Find where the given text appears and provide that cell's center as [x, y] coordinate. 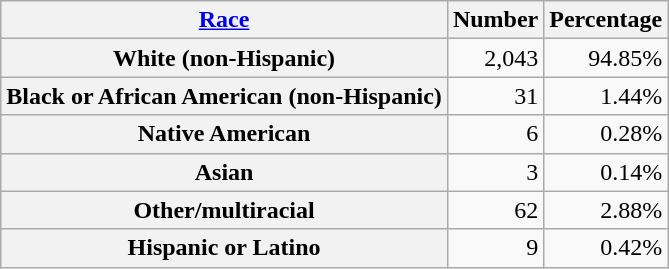
Race [224, 20]
Percentage [606, 20]
Black or African American (non-Hispanic) [224, 96]
0.28% [606, 134]
Number [495, 20]
6 [495, 134]
2,043 [495, 58]
Hispanic or Latino [224, 248]
0.14% [606, 172]
2.88% [606, 210]
94.85% [606, 58]
Asian [224, 172]
White (non-Hispanic) [224, 58]
62 [495, 210]
31 [495, 96]
0.42% [606, 248]
1.44% [606, 96]
9 [495, 248]
3 [495, 172]
Native American [224, 134]
Other/multiracial [224, 210]
